Extract the (X, Y) coordinate from the center of the cell holding the provided text.  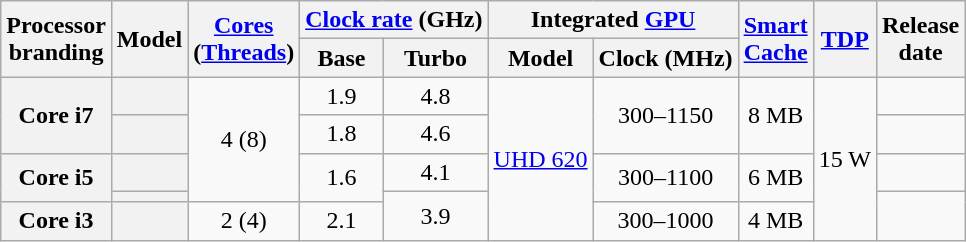
Turbo (436, 58)
Processorbranding (56, 39)
300–1150 (666, 115)
Clock rate (GHz) (394, 20)
4 (8) (244, 140)
1.8 (342, 134)
Core i7 (56, 115)
300–1100 (666, 178)
2.1 (342, 221)
300–1000 (666, 221)
2 (4) (244, 221)
1.6 (342, 178)
Core i3 (56, 221)
Releasedate (920, 39)
4.6 (436, 134)
15 W (844, 158)
UHD 620 (540, 158)
3.9 (436, 216)
4.8 (436, 96)
SmartCache (776, 39)
Integrated GPU (613, 20)
4 MB (776, 221)
Cores(Threads) (244, 39)
Base (342, 58)
1.9 (342, 96)
TDP (844, 39)
8 MB (776, 115)
Core i5 (56, 178)
Clock (MHz) (666, 58)
6 MB (776, 178)
4.1 (436, 172)
